Output the (X, Y) coordinate of the center of the cell containing the given text.  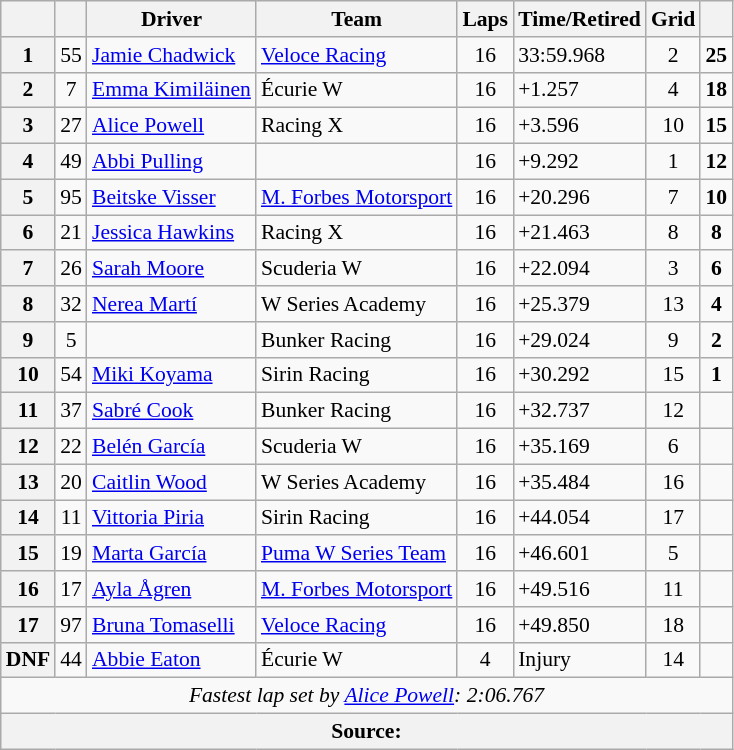
+32.737 (580, 411)
Laps (485, 19)
+25.379 (580, 304)
19 (71, 554)
54 (71, 375)
Alice Powell (172, 126)
22 (71, 447)
20 (71, 482)
Sabré Cook (172, 411)
Belén García (172, 447)
+9.292 (580, 162)
+35.484 (580, 482)
Team (356, 19)
+30.292 (580, 375)
Abbi Pulling (172, 162)
Driver (172, 19)
+35.169 (580, 447)
Jamie Chadwick (172, 55)
Caitlin Wood (172, 482)
33:59.968 (580, 55)
Vittoria Piria (172, 518)
+3.596 (580, 126)
Bruna Tomaselli (172, 625)
+29.024 (580, 340)
Time/Retired (580, 19)
+49.850 (580, 625)
55 (71, 55)
+21.463 (580, 233)
Source: (366, 732)
Nerea Martí (172, 304)
95 (71, 197)
Injury (580, 660)
Ayla Ågren (172, 589)
Emma Kimiläinen (172, 90)
+46.601 (580, 554)
44 (71, 660)
26 (71, 269)
Jessica Hawkins (172, 233)
Sarah Moore (172, 269)
+1.257 (580, 90)
Fastest lap set by Alice Powell: 2:06.767 (366, 696)
Puma W Series Team (356, 554)
Marta García (172, 554)
+20.296 (580, 197)
97 (71, 625)
+22.094 (580, 269)
27 (71, 126)
49 (71, 162)
DNF (28, 660)
Miki Koyama (172, 375)
Grid (674, 19)
Abbie Eaton (172, 660)
Beitske Visser (172, 197)
+44.054 (580, 518)
32 (71, 304)
25 (716, 55)
37 (71, 411)
+49.516 (580, 589)
21 (71, 233)
